Capture the cell that displays the provided text and extract its (X, Y) central coordinate. 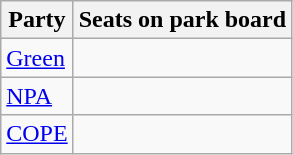
NPA (37, 96)
COPE (37, 134)
Party (37, 20)
Seats on park board (182, 20)
Green (37, 58)
